Return [x, y] of the center of cell containing provided text 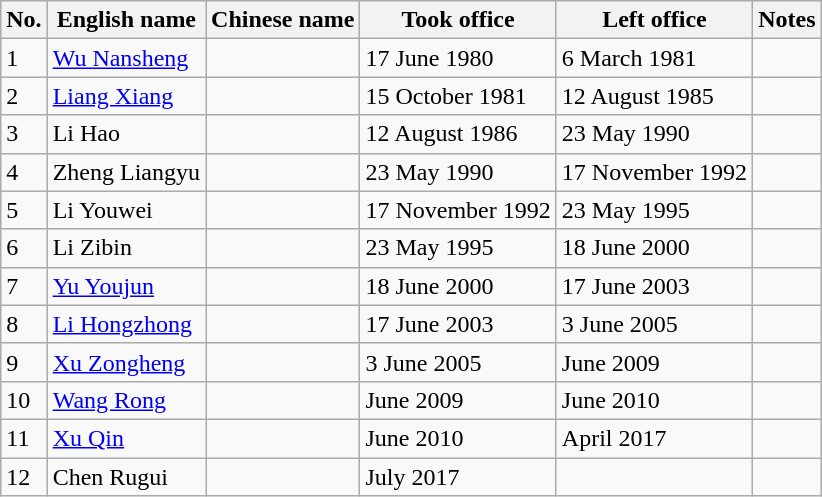
No. [24, 20]
Left office [654, 20]
1 [24, 58]
9 [24, 362]
15 October 1981 [458, 96]
Li Youwei [126, 210]
5 [24, 210]
10 [24, 400]
12 August 1986 [458, 134]
12 [24, 477]
Wang Rong [126, 400]
7 [24, 286]
11 [24, 438]
12 August 1985 [654, 96]
6 March 1981 [654, 58]
3 [24, 134]
April 2017 [654, 438]
Li Hao [126, 134]
Zheng Liangyu [126, 172]
Wu Nansheng [126, 58]
Yu Youjun [126, 286]
8 [24, 324]
Xu Zongheng [126, 362]
6 [24, 248]
Chinese name [283, 20]
English name [126, 20]
17 June 1980 [458, 58]
Li Zibin [126, 248]
Chen Rugui [126, 477]
Notes [787, 20]
2 [24, 96]
4 [24, 172]
July 2017 [458, 477]
Liang Xiang [126, 96]
Took office [458, 20]
Li Hongzhong [126, 324]
Xu Qin [126, 438]
